Provide the [X, Y] coordinate of the cell's center where the given text is located.  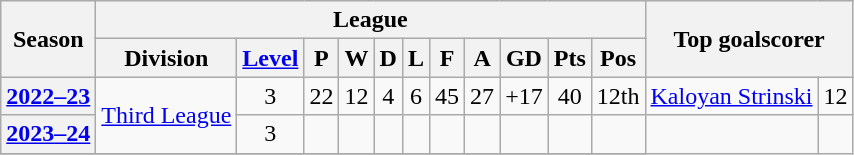
12th [618, 96]
Level [270, 58]
+17 [524, 96]
Division [166, 58]
F [446, 58]
2023–24 [48, 134]
Kaloyan Strinski [732, 96]
D [388, 58]
27 [482, 96]
40 [570, 96]
P [322, 58]
Third League [166, 115]
Season [48, 39]
4 [388, 96]
GD [524, 58]
45 [446, 96]
2022–23 [48, 96]
League [370, 20]
Pos [618, 58]
A [482, 58]
6 [416, 96]
Top goalscorer [749, 39]
L [416, 58]
W [356, 58]
22 [322, 96]
Pts [570, 58]
